Output the (x, y) coordinate of the center of the cell containing the given text.  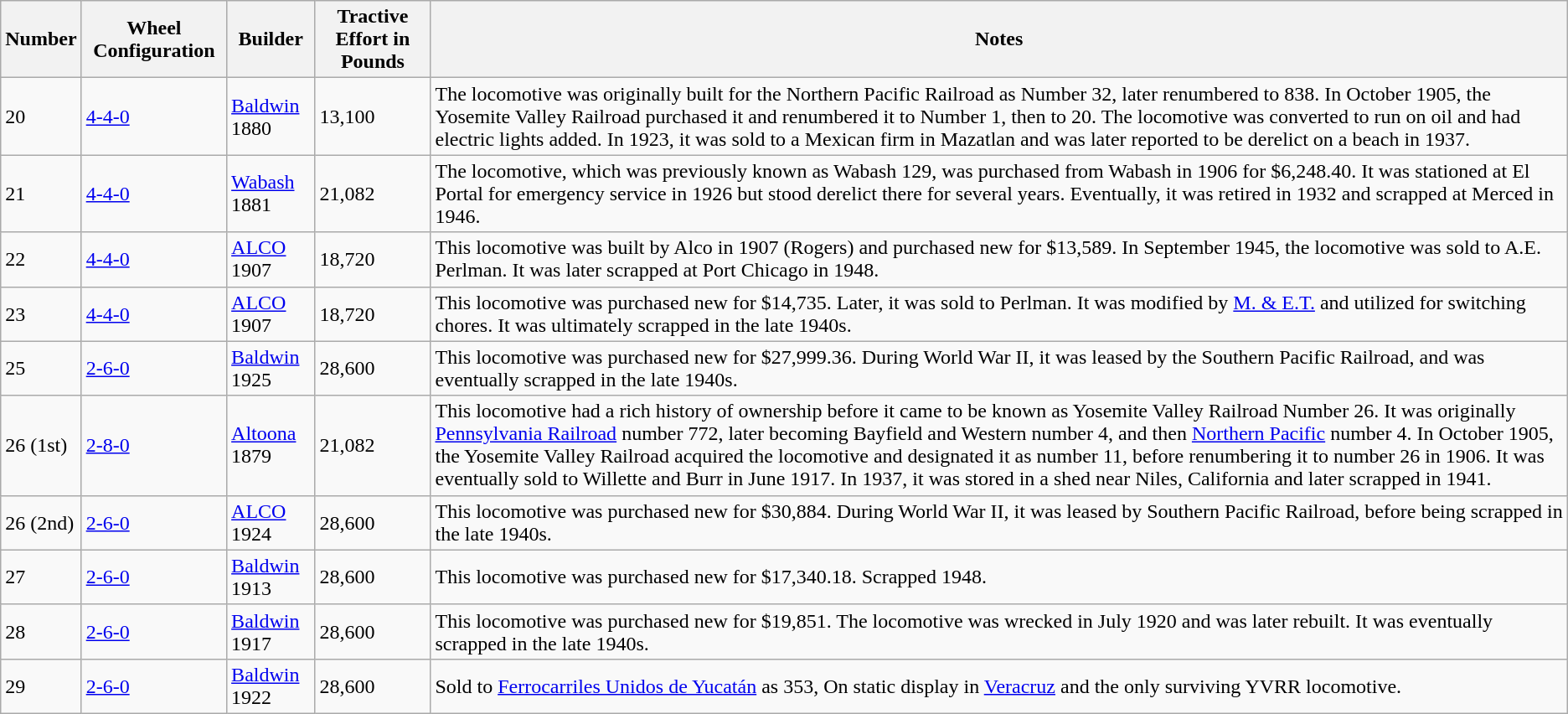
Wheel Configuration (154, 39)
23 (41, 313)
Wabash 1881 (271, 194)
27 (41, 577)
Baldwin 1922 (271, 686)
Altoona 1879 (271, 446)
ALCO 1924 (271, 523)
2-8-0 (154, 446)
Sold to Ferrocarriles Unidos de Yucatán as 353, On static display in Veracruz and the only surviving YVRR locomotive. (998, 686)
Baldwin 1913 (271, 577)
Notes (998, 39)
20 (41, 116)
26 (1st) (41, 446)
This locomotive was purchased new for $17,340.18. Scrapped 1948. (998, 577)
25 (41, 369)
22 (41, 260)
28 (41, 632)
Baldwin 1880 (271, 116)
Number (41, 39)
26 (2nd) (41, 523)
13,100 (373, 116)
Baldwin 1917 (271, 632)
Builder (271, 39)
Baldwin 1925 (271, 369)
29 (41, 686)
Tractive Effort in Pounds (373, 39)
21 (41, 194)
